Output the (X, Y) coordinate of the center of the cell containing the given text.  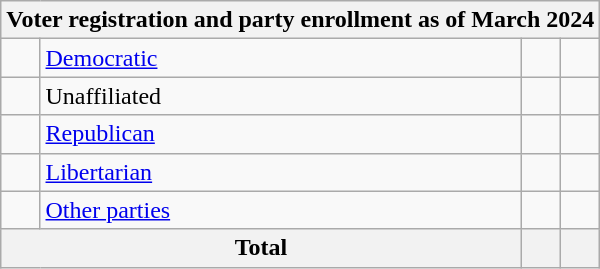
Libertarian (280, 172)
Other parties (280, 210)
Voter registration and party enrollment as of March 2024 (300, 20)
Democratic (280, 58)
Unaffiliated (280, 96)
Republican (280, 134)
Total (262, 248)
